Detect which cell encompasses the target text, then output its (x, y) center coordinate. 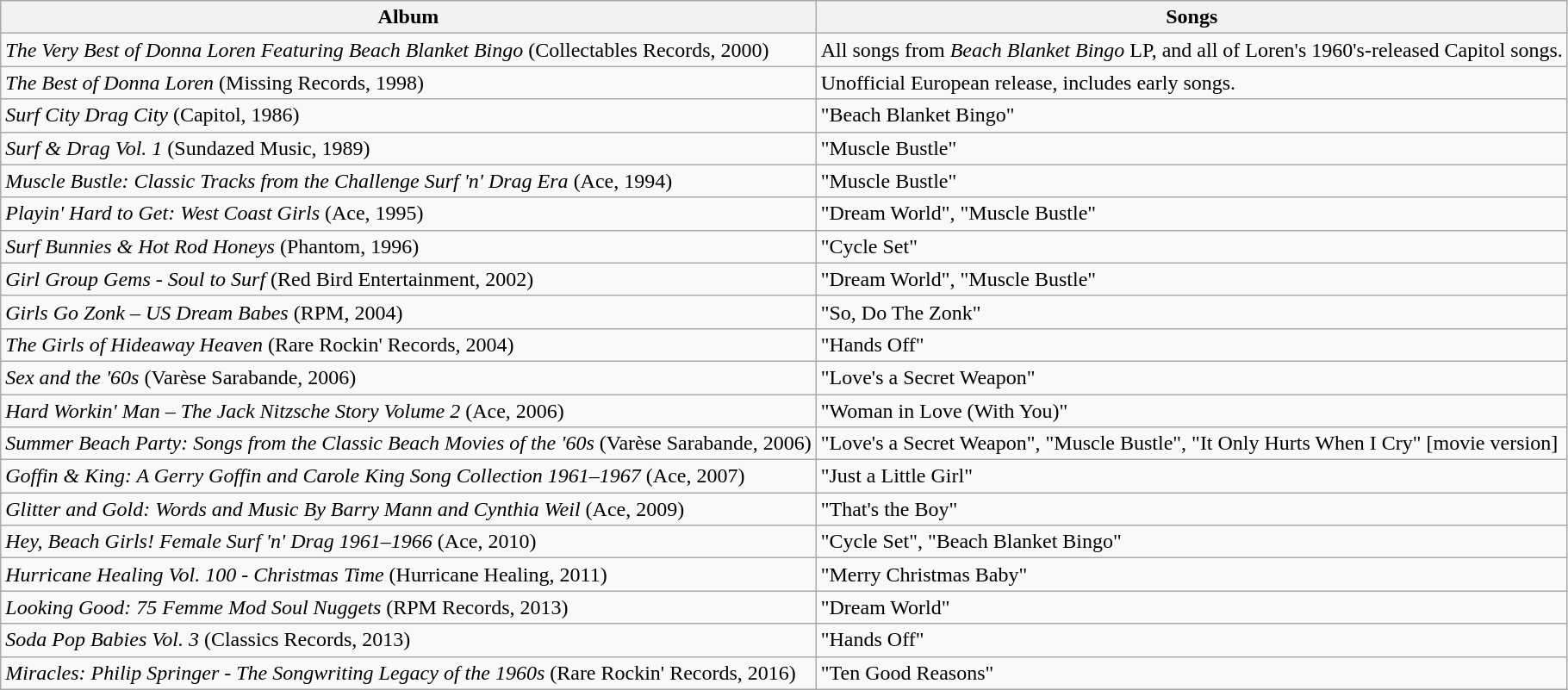
Surf Bunnies & Hot Rod Honeys (Phantom, 1996) (408, 246)
Girls Go Zonk – US Dream Babes (RPM, 2004) (408, 312)
"Cycle Set", "Beach Blanket Bingo" (1192, 542)
Unofficial European release, includes early songs. (1192, 83)
Soda Pop Babies Vol. 3 (Classics Records, 2013) (408, 640)
"That's the Boy" (1192, 509)
Album (408, 17)
Glitter and Gold: Words and Music By Barry Mann and Cynthia Weil (Ace, 2009) (408, 509)
"Love's a Secret Weapon" (1192, 377)
The Best of Donna Loren (Missing Records, 1998) (408, 83)
Sex and the '60s (Varèse Sarabande, 2006) (408, 377)
"Just a Little Girl" (1192, 476)
"Ten Good Reasons" (1192, 673)
The Very Best of Donna Loren Featuring Beach Blanket Bingo (Collectables Records, 2000) (408, 50)
Hey, Beach Girls! Female Surf 'n' Drag 1961–1966 (Ace, 2010) (408, 542)
Surf & Drag Vol. 1 (Sundazed Music, 1989) (408, 148)
Playin' Hard to Get: West Coast Girls (Ace, 1995) (408, 214)
"Woman in Love (With You)" (1192, 411)
"Merry Christmas Baby" (1192, 575)
Hurricane Healing Vol. 100 - Christmas Time (Hurricane Healing, 2011) (408, 575)
Songs (1192, 17)
Summer Beach Party: Songs from the Classic Beach Movies of the '60s (Varèse Sarabande, 2006) (408, 444)
Girl Group Gems - Soul to Surf (Red Bird Entertainment, 2002) (408, 279)
"So, Do The Zonk" (1192, 312)
"Beach Blanket Bingo" (1192, 115)
Goffin & King: A Gerry Goffin and Carole King Song Collection 1961–1967 (Ace, 2007) (408, 476)
"Love's a Secret Weapon", "Muscle Bustle", "It Only Hurts When I Cry" [movie version] (1192, 444)
The Girls of Hideaway Heaven (Rare Rockin' Records, 2004) (408, 345)
Miracles: Philip Springer - The Songwriting Legacy of the 1960s (Rare Rockin' Records, 2016) (408, 673)
"Cycle Set" (1192, 246)
Looking Good: 75 Femme Mod Soul Nuggets (RPM Records, 2013) (408, 607)
Surf City Drag City (Capitol, 1986) (408, 115)
All songs from Beach Blanket Bingo LP, and all of Loren's 1960's-released Capitol songs. (1192, 50)
"Dream World" (1192, 607)
Hard Workin' Man – The Jack Nitzsche Story Volume 2 (Ace, 2006) (408, 411)
Muscle Bustle: Classic Tracks from the Challenge Surf 'n' Drag Era (Ace, 1994) (408, 181)
